Output the [x, y] coordinate of the center of the cell containing the given text.  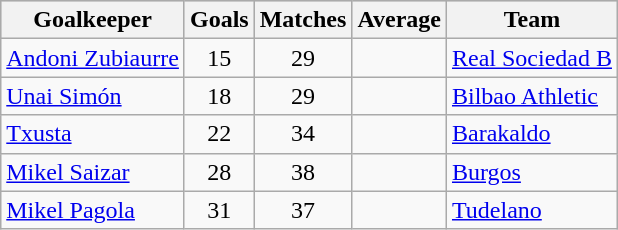
18 [219, 96]
38 [303, 172]
22 [219, 134]
Mikel Pagola [93, 210]
Goals [219, 20]
Average [400, 20]
Real Sociedad B [532, 58]
Burgos [532, 172]
Tudelano [532, 210]
28 [219, 172]
Team [532, 20]
Goalkeeper [93, 20]
Mikel Saizar [93, 172]
37 [303, 210]
Bilbao Athletic [532, 96]
34 [303, 134]
Andoni Zubiaurre [93, 58]
Barakaldo [532, 134]
15 [219, 58]
31 [219, 210]
Unai Simón [93, 96]
Matches [303, 20]
Txusta [93, 134]
